From the cell containing the given text, extract its center point as [x, y] coordinate. 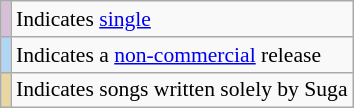
Indicates a non-commercial release [182, 55]
Indicates songs written solely by Suga [182, 90]
Indicates single [182, 19]
